Detect which cell encompasses the target text, then output its [x, y] center coordinate. 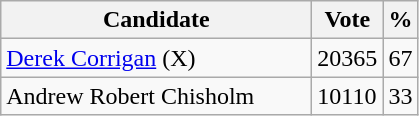
33 [400, 96]
% [400, 20]
20365 [348, 58]
Vote [348, 20]
Candidate [156, 20]
10110 [348, 96]
67 [400, 58]
Derek Corrigan (X) [156, 58]
Andrew Robert Chisholm [156, 96]
